Return the (x, y) coordinate for the center point of the cell that contains the specified text.  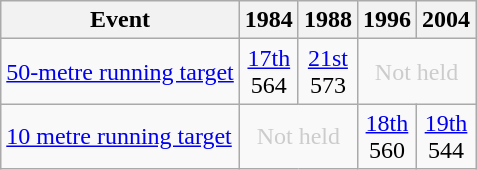
Event (120, 20)
1988 (328, 20)
17th564 (268, 72)
1996 (386, 20)
19th544 (446, 136)
18th560 (386, 136)
21st573 (328, 72)
2004 (446, 20)
50-metre running target (120, 72)
1984 (268, 20)
10 metre running target (120, 136)
